Return [X, Y] of the center of cell containing provided text 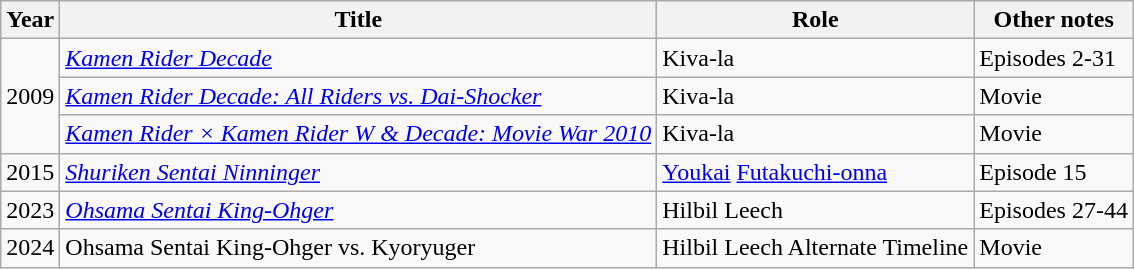
2009 [30, 96]
Role [816, 20]
Year [30, 20]
Title [358, 20]
Kamen Rider Decade [358, 58]
2023 [30, 210]
Other notes [1054, 20]
Episode 15 [1054, 172]
Ohsama Sentai King-Ohger vs. Kyoryuger [358, 248]
Youkai Futakuchi-onna [816, 172]
Hilbil Leech Alternate Timeline [816, 248]
Kamen Rider Decade: All Riders vs. Dai-Shocker [358, 96]
2024 [30, 248]
2015 [30, 172]
Episodes 27-44 [1054, 210]
Hilbil Leech [816, 210]
Ohsama Sentai King-Ohger [358, 210]
Kamen Rider × Kamen Rider W & Decade: Movie War 2010 [358, 134]
Shuriken Sentai Ninninger [358, 172]
Episodes 2-31 [1054, 58]
